Detect which cell encompasses the target text, then output its (x, y) center coordinate. 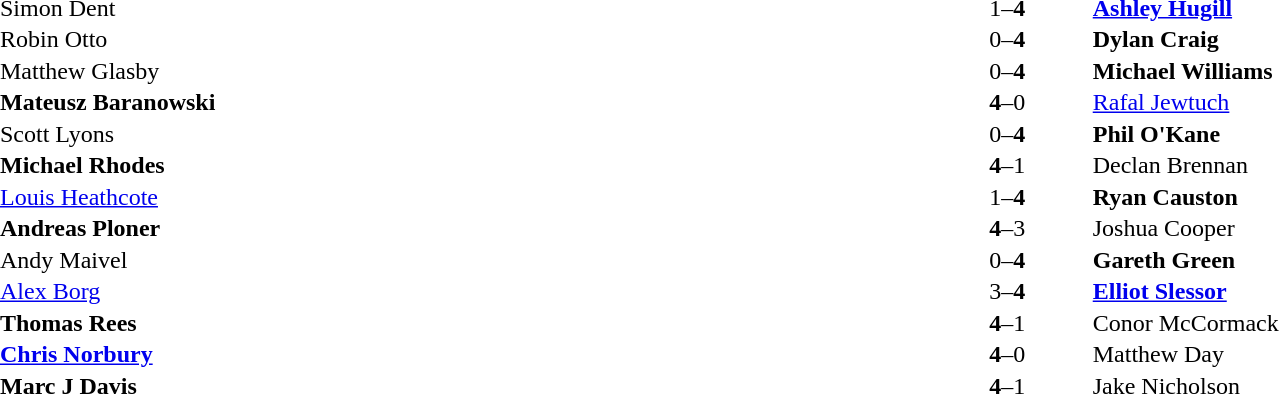
1–4 (1008, 197)
3–4 (1008, 291)
4–3 (1008, 229)
